Find where the given text appears and provide that cell's center as (X, Y) coordinate. 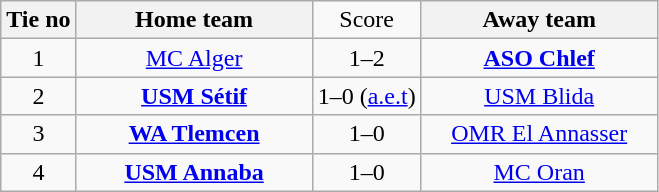
USM Sétif (194, 96)
1 (38, 58)
Score (366, 20)
3 (38, 134)
1–0 (a.e.t) (366, 96)
USM Annaba (194, 172)
4 (38, 172)
Tie no (38, 20)
1–2 (366, 58)
MC Oran (539, 172)
ASO Chlef (539, 58)
MC Alger (194, 58)
OMR El Annasser (539, 134)
Away team (539, 20)
WA Tlemcen (194, 134)
USM Blida (539, 96)
2 (38, 96)
Home team (194, 20)
